Capture the cell that displays the provided text and extract its [X, Y] central coordinate. 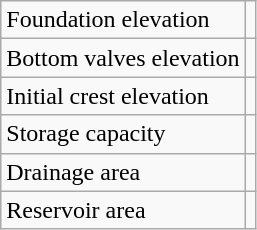
Reservoir area [123, 210]
Bottom valves elevation [123, 58]
Foundation elevation [123, 20]
Initial crest elevation [123, 96]
Storage capacity [123, 134]
Drainage area [123, 172]
